Return the [X, Y] coordinate for the center point of the cell that contains the specified text.  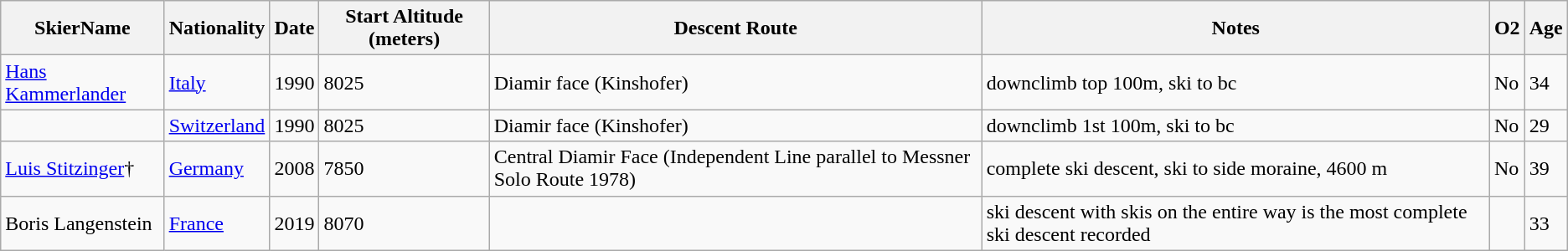
8070 [404, 223]
2008 [295, 169]
downclimb top 100m, ski to bc [1235, 82]
ski descent with skis on the entire way is the most complete ski descent recorded [1235, 223]
complete ski descent, ski to side moraine, 4600 m [1235, 169]
Descent Route [735, 28]
O2 [1507, 28]
France [217, 223]
Switzerland [217, 125]
Notes [1235, 28]
Age [1546, 28]
Start Altitude (meters) [404, 28]
39 [1546, 169]
2019 [295, 223]
Italy [217, 82]
Luis Stitzinger† [82, 169]
Boris Langenstein [82, 223]
Nationality [217, 28]
Date [295, 28]
downclimb 1st 100m, ski to bc [1235, 125]
Germany [217, 169]
29 [1546, 125]
SkierName [82, 28]
Central Diamir Face (Independent Line parallel to Messner Solo Route 1978) [735, 169]
Hans Kammerlander [82, 82]
33 [1546, 223]
7850 [404, 169]
34 [1546, 82]
